Return the (X, Y) coordinate for the center point of the cell that contains the specified text.  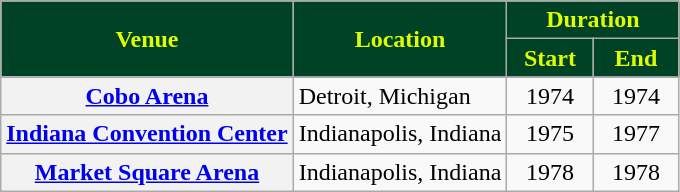
End (636, 58)
1977 (636, 134)
Venue (147, 39)
Market Square Arena (147, 172)
1975 (550, 134)
Cobo Arena (147, 96)
Duration (593, 20)
Indiana Convention Center (147, 134)
Start (550, 58)
Detroit, Michigan (400, 96)
Location (400, 39)
